Search for the cell housing the specified text and yield its [X, Y] center coordinate. 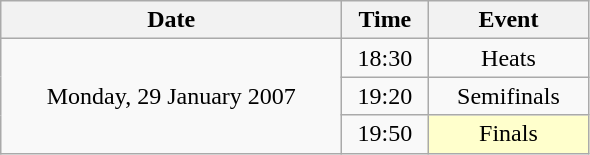
19:50 [385, 134]
Finals [508, 134]
Date [172, 20]
Monday, 29 January 2007 [172, 96]
19:20 [385, 96]
Event [508, 20]
Time [385, 20]
Heats [508, 58]
Semifinals [508, 96]
18:30 [385, 58]
